Extract the (X, Y) coordinate from the center of the cell holding the provided text.  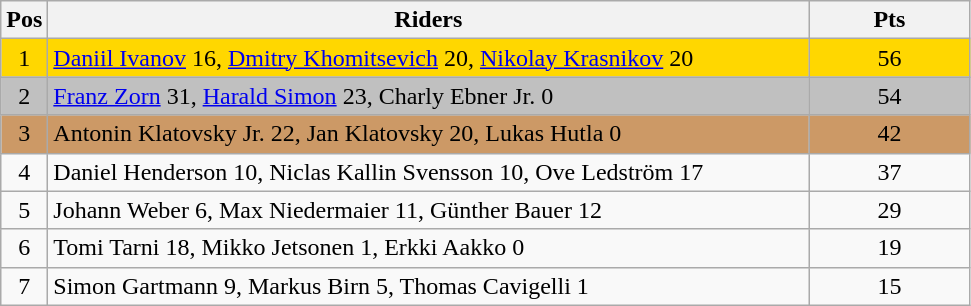
4 (24, 172)
Daniil Ivanov 16, Dmitry Khomitsevich 20, Nikolay Krasnikov 20 (428, 58)
19 (890, 248)
42 (890, 134)
54 (890, 96)
15 (890, 286)
1 (24, 58)
29 (890, 210)
6 (24, 248)
Riders (428, 20)
2 (24, 96)
Johann Weber 6, Max Niedermaier 11, Günther Bauer 12 (428, 210)
5 (24, 210)
37 (890, 172)
Daniel Henderson 10, Niclas Kallin Svensson 10, Ove Ledström 17 (428, 172)
Simon Gartmann 9, Markus Birn 5, Thomas Cavigelli 1 (428, 286)
Antonin Klatovsky Jr. 22, Jan Klatovsky 20, Lukas Hutla 0 (428, 134)
7 (24, 286)
Franz Zorn 31, Harald Simon 23, Charly Ebner Jr. 0 (428, 96)
3 (24, 134)
Pts (890, 20)
Tomi Tarni 18, Mikko Jetsonen 1, Erkki Aakko 0 (428, 248)
56 (890, 58)
Pos (24, 20)
